For the text-containing cell, return its midpoint in [X, Y] coordinate format. 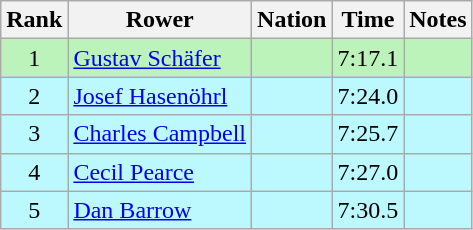
Rower [160, 20]
5 [34, 210]
7:24.0 [368, 96]
Josef Hasenöhrl [160, 96]
7:30.5 [368, 210]
Rank [34, 20]
Gustav Schäfer [160, 58]
Cecil Pearce [160, 172]
3 [34, 134]
7:27.0 [368, 172]
Charles Campbell [160, 134]
1 [34, 58]
4 [34, 172]
Notes [438, 20]
Dan Barrow [160, 210]
7:25.7 [368, 134]
7:17.1 [368, 58]
Nation [292, 20]
2 [34, 96]
Time [368, 20]
